From the cell containing the given text, extract its center point as (x, y) coordinate. 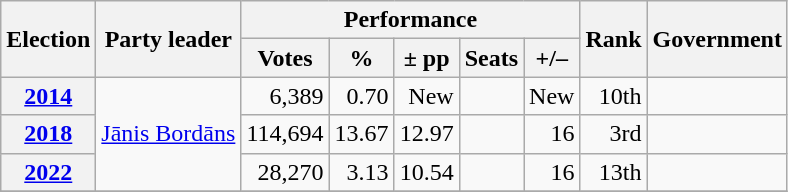
+/– (552, 58)
10th (614, 96)
3.13 (362, 172)
Rank (614, 39)
% (362, 58)
Election (48, 39)
Jānis Bordāns (168, 134)
Performance (410, 20)
2018 (48, 134)
0.70 (362, 96)
13th (614, 172)
Government (717, 39)
6,389 (285, 96)
2022 (48, 172)
2014 (48, 96)
Seats (491, 58)
Party leader (168, 39)
3rd (614, 134)
10.54 (426, 172)
12.97 (426, 134)
± pp (426, 58)
114,694 (285, 134)
Votes (285, 58)
13.67 (362, 134)
28,270 (285, 172)
